Output the (x, y) coordinate of the center of the cell containing the given text.  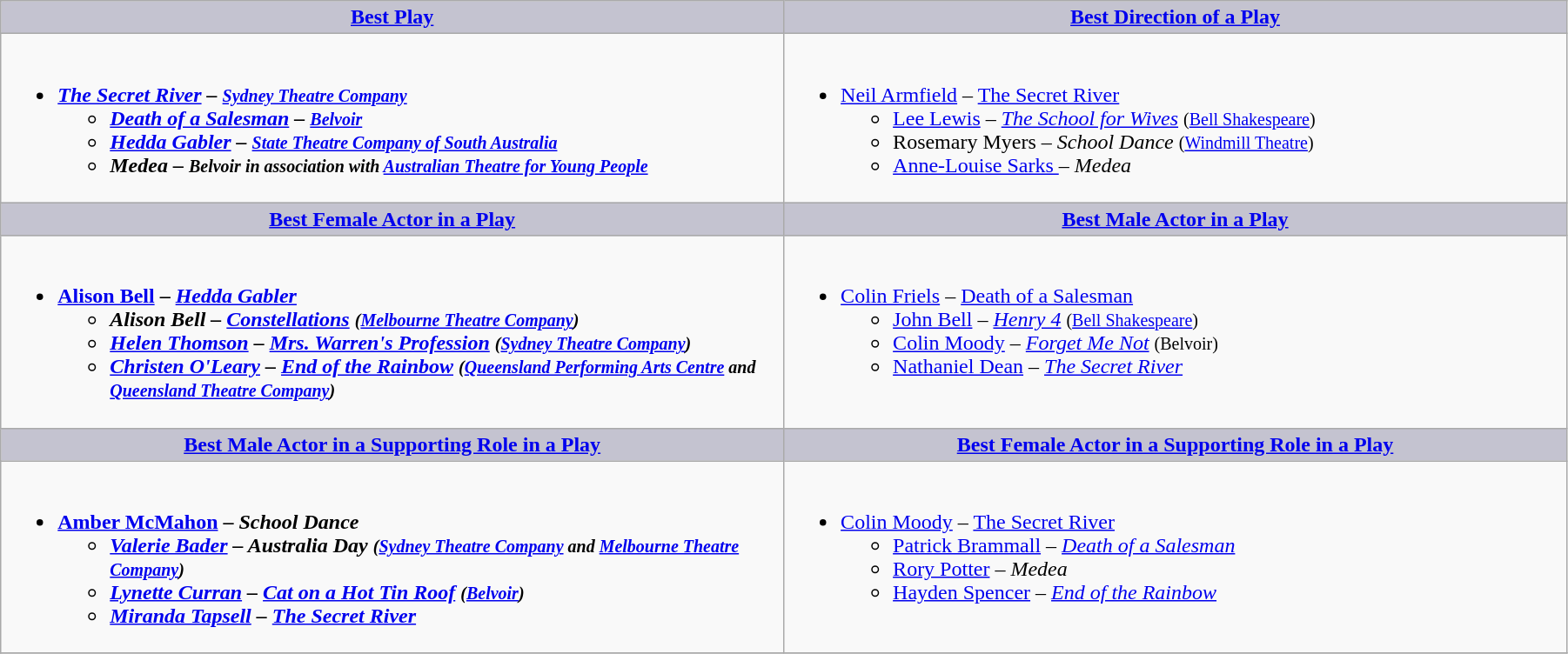
Colin Moody – The Secret RiverPatrick Brammall – Death of a SalesmanRory Potter – MedeaHayden Spencer – End of the Rainbow (1176, 557)
Best Direction of a Play (1176, 17)
Best Female Actor in a Supporting Role in a Play (1176, 444)
Best Male Actor in a Play (1176, 219)
Colin Friels – Death of a SalesmanJohn Bell – Henry 4 (Bell Shakespeare)Colin Moody – Forget Me Not (Belvoir)Nathaniel Dean – The Secret River (1176, 332)
Best Play (392, 17)
Best Male Actor in a Supporting Role in a Play (392, 444)
Best Female Actor in a Play (392, 219)
